Scan for the cell matching the given text and deliver its [x, y] coordinate at center. 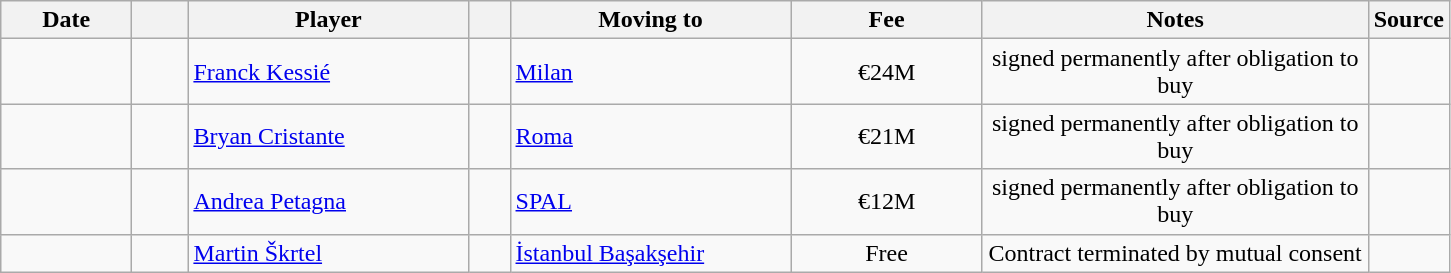
SPAL [650, 202]
Player [328, 20]
İstanbul Başakşehir [650, 253]
Bryan Cristante [328, 136]
Contract terminated by mutual consent [1175, 253]
€21M [886, 136]
Source [1408, 20]
Martin Škrtel [328, 253]
Roma [650, 136]
Andrea Petagna [328, 202]
€24M [886, 72]
Free [886, 253]
Fee [886, 20]
Moving to [650, 20]
Franck Kessié [328, 72]
Milan [650, 72]
Date [66, 20]
Notes [1175, 20]
€12M [886, 202]
